Provide the (X, Y) coordinate of the cell's center where the given text is located.  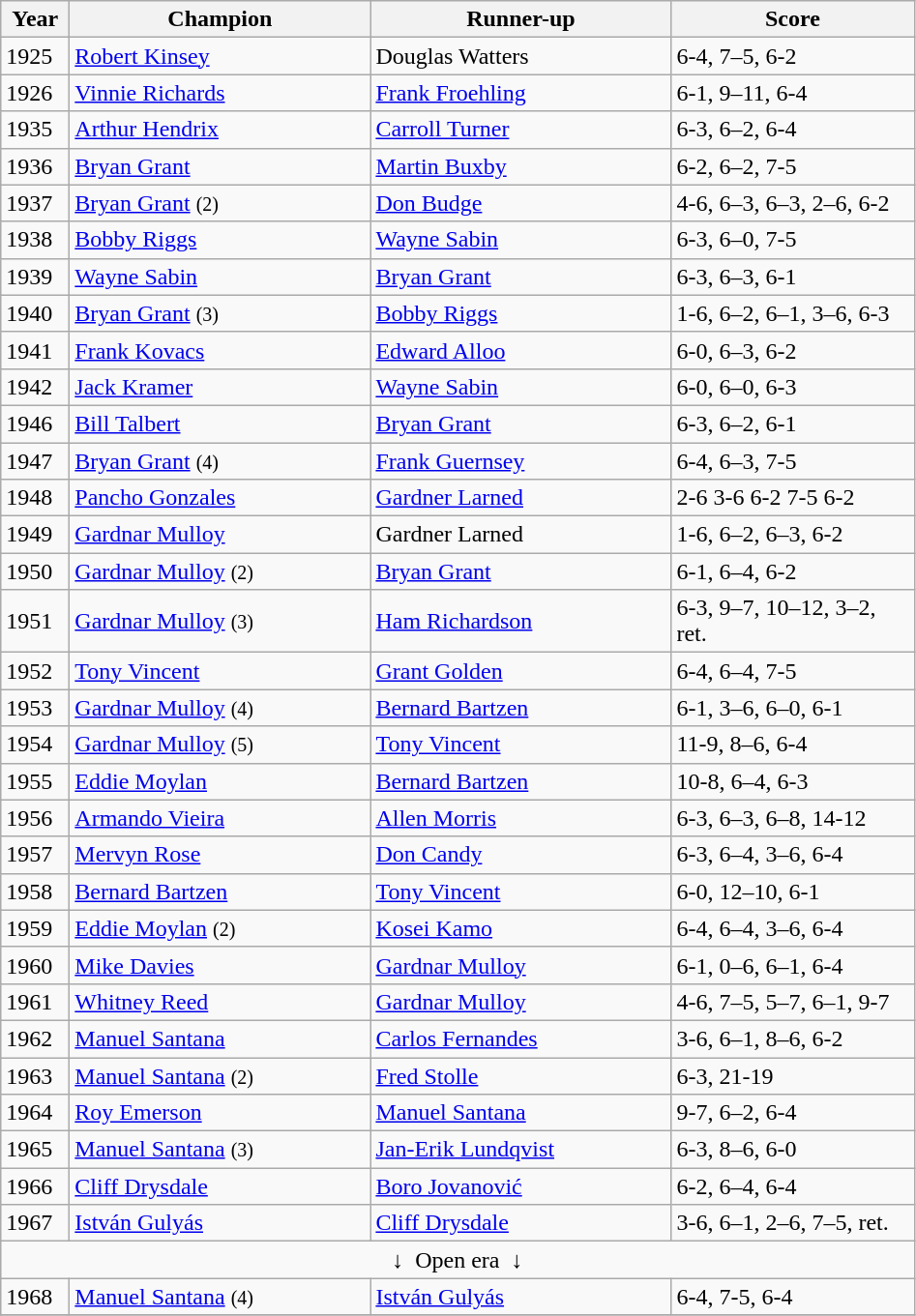
6-1, 0–6, 6–1, 6-4 (793, 965)
Grant Golden (520, 671)
2-6 3-6 6-2 7-5 6-2 (793, 498)
Don Candy (520, 855)
9-7, 6–2, 6-4 (793, 1113)
6-3, 6–0, 7-5 (793, 240)
6-3, 6–3, 6–8, 14-12 (793, 818)
6-1, 3–6, 6–0, 6-1 (793, 708)
Frank Kovacs (221, 350)
1948 (35, 498)
Carlos Fernandes (520, 1038)
Score (793, 19)
1955 (35, 781)
6-3, 8–6, 6-0 (793, 1150)
1-6, 6–2, 6–1, 3–6, 6-3 (793, 313)
Manuel Santana (3) (221, 1150)
1956 (35, 818)
11-9, 8–6, 6-4 (793, 745)
1968 (35, 1297)
1963 (35, 1076)
Jack Kramer (221, 387)
1952 (35, 671)
Gardnar Mulloy (4) (221, 708)
1950 (35, 571)
6-4, 6–4, 7-5 (793, 671)
Roy Emerson (221, 1113)
1953 (35, 708)
1954 (35, 745)
Edward Alloo (520, 350)
6-3, 6–2, 6-4 (793, 130)
Bill Talbert (221, 424)
Year (35, 19)
Manuel Santana (2) (221, 1076)
Bryan Grant (4) (221, 461)
1964 (35, 1113)
6-4, 7-5, 6-4 (793, 1297)
6-3, 9–7, 10–12, 3–2, ret. (793, 621)
Mike Davies (221, 965)
Bryan Grant (2) (221, 203)
6-4, 6–3, 7-5 (793, 461)
6-4, 7–5, 6-2 (793, 56)
Gardnar Mulloy (5) (221, 745)
1967 (35, 1223)
Ham Richardson (520, 621)
Arthur Hendrix (221, 130)
6-3, 6–2, 6-1 (793, 424)
Robert Kinsey (221, 56)
1936 (35, 166)
Frank Froehling (520, 93)
6-1, 6–4, 6-2 (793, 571)
1951 (35, 621)
6-1, 9–11, 6-4 (793, 93)
Jan-Erik Lundqvist (520, 1150)
1926 (35, 93)
Carroll Turner (520, 130)
1940 (35, 313)
1960 (35, 965)
10-8, 6–4, 6-3 (793, 781)
4-6, 6–3, 6–3, 2–6, 6-2 (793, 203)
1938 (35, 240)
1941 (35, 350)
6-2, 6–2, 7-5 (793, 166)
Don Budge (520, 203)
Pancho Gonzales (221, 498)
↓ Open era ↓ (458, 1260)
Martin Buxby (520, 166)
1959 (35, 928)
1946 (35, 424)
6-3, 21-19 (793, 1076)
6-0, 12–10, 6-1 (793, 892)
Eddie Moylan (2) (221, 928)
Frank Guernsey (520, 461)
1925 (35, 56)
Mervyn Rose (221, 855)
1935 (35, 130)
1965 (35, 1150)
1957 (35, 855)
6-3, 6–4, 3–6, 6-4 (793, 855)
6-2, 6–4, 6-4 (793, 1186)
Manuel Santana (4) (221, 1297)
Douglas Watters (520, 56)
Gardnar Mulloy (3) (221, 621)
Armando Vieira (221, 818)
3-6, 6–1, 8–6, 6-2 (793, 1038)
Vinnie Richards (221, 93)
1942 (35, 387)
Whitney Reed (221, 1002)
1937 (35, 203)
Champion (221, 19)
6-0, 6–3, 6-2 (793, 350)
1949 (35, 535)
Fred Stolle (520, 1076)
3-6, 6–1, 2–6, 7–5, ret. (793, 1223)
6-3, 6–3, 6-1 (793, 277)
Eddie Moylan (221, 781)
1947 (35, 461)
Allen Morris (520, 818)
Runner-up (520, 19)
1958 (35, 892)
6-0, 6–0, 6-3 (793, 387)
6-4, 6–4, 3–6, 6-4 (793, 928)
1-6, 6–2, 6–3, 6-2 (793, 535)
1939 (35, 277)
1966 (35, 1186)
4-6, 7–5, 5–7, 6–1, 9-7 (793, 1002)
1962 (35, 1038)
1961 (35, 1002)
Boro Jovanović (520, 1186)
Kosei Kamo (520, 928)
Bryan Grant (3) (221, 313)
Gardnar Mulloy (2) (221, 571)
